Pinpoint the cell where the given text exists, returning its (x, y) midpoint coordinate. 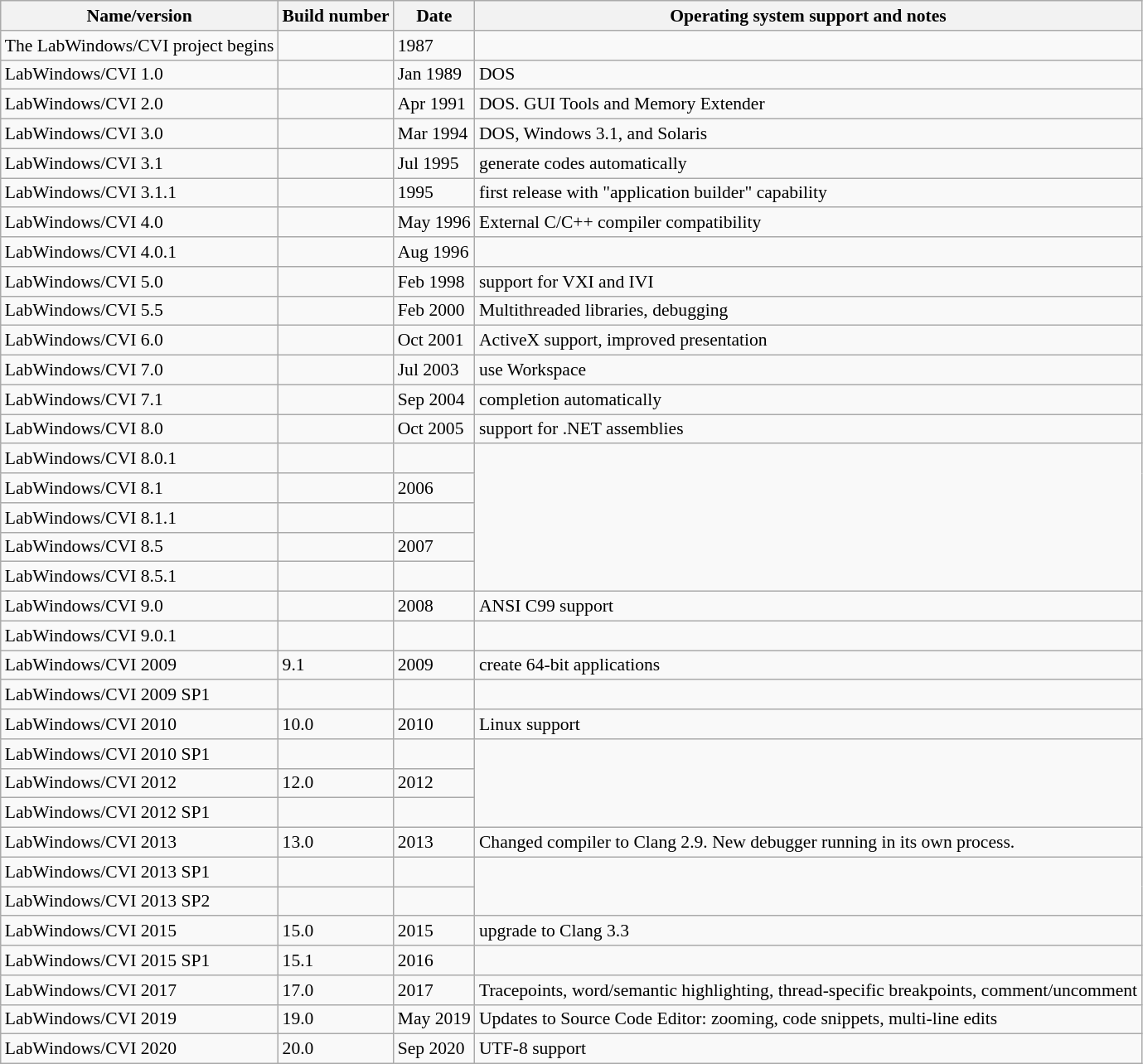
2017 (434, 990)
LabWindows/CVI 2010 SP1 (139, 754)
Operating system support and notes (808, 16)
LabWindows/CVI 7.0 (139, 370)
LabWindows/CVI 3.1.1 (139, 193)
12.0 (337, 783)
Oct 2005 (434, 429)
2006 (434, 488)
upgrade to Clang 3.3 (808, 931)
Jul 2003 (434, 370)
2013 (434, 843)
2007 (434, 547)
LabWindows/CVI 2017 (139, 990)
10.0 (337, 724)
Date (434, 16)
Feb 2000 (434, 311)
LabWindows/CVI 8.1.1 (139, 518)
LabWindows/CVI 8.0 (139, 429)
create 64-bit applications (808, 665)
LabWindows/CVI 2009 SP1 (139, 695)
2010 (434, 724)
2009 (434, 665)
LabWindows/CVI 2019 (139, 1019)
Sep 2004 (434, 399)
2015 (434, 931)
LabWindows/CVI 1.0 (139, 75)
15.0 (337, 931)
UTF-8 support (808, 1049)
15.1 (337, 960)
ActiveX support, improved presentation (808, 341)
first release with "application builder" capability (808, 193)
LabWindows/CVI 2012 SP1 (139, 813)
Feb 1998 (434, 282)
Linux support (808, 724)
LabWindows/CVI 9.0.1 (139, 636)
LabWindows/CVI 2013 SP2 (139, 902)
9.1 (337, 665)
The LabWindows/CVI project begins (139, 46)
Build number (337, 16)
ANSI C99 support (808, 607)
Aug 1996 (434, 252)
1987 (434, 46)
2012 (434, 783)
LabWindows/CVI 2010 (139, 724)
19.0 (337, 1019)
completion automatically (808, 399)
LabWindows/CVI 2015 SP1 (139, 960)
2016 (434, 960)
LabWindows/CVI 4.0 (139, 223)
Multithreaded libraries, debugging (808, 311)
DOS. GUI Tools and Memory Extender (808, 104)
LabWindows/CVI 8.5 (139, 547)
LabWindows/CVI 9.0 (139, 607)
May 2019 (434, 1019)
LabWindows/CVI 2013 SP1 (139, 872)
LabWindows/CVI 7.1 (139, 399)
LabWindows/CVI 2020 (139, 1049)
Oct 2001 (434, 341)
DOS, Windows 3.1, and Solaris (808, 134)
Mar 1994 (434, 134)
support for VXI and IVI (808, 282)
1995 (434, 193)
LabWindows/CVI 6.0 (139, 341)
Jan 1989 (434, 75)
Tracepoints, word/semantic highlighting, thread-specific breakpoints, comment/uncomment (808, 990)
LabWindows/CVI 4.0.1 (139, 252)
LabWindows/CVI 3.0 (139, 134)
LabWindows/CVI 5.0 (139, 282)
use Workspace (808, 370)
LabWindows/CVI 2.0 (139, 104)
LabWindows/CVI 8.0.1 (139, 459)
LabWindows/CVI 5.5 (139, 311)
LabWindows/CVI 2015 (139, 931)
May 1996 (434, 223)
Updates to Source Code Editor: zooming, code snippets, multi-line edits (808, 1019)
LabWindows/CVI 2009 (139, 665)
13.0 (337, 843)
LabWindows/CVI 3.1 (139, 163)
generate codes automatically (808, 163)
support for .NET assemblies (808, 429)
Sep 2020 (434, 1049)
DOS (808, 75)
Changed compiler to Clang 2.9. New debugger running in its own process. (808, 843)
LabWindows/CVI 2013 (139, 843)
LabWindows/CVI 8.1 (139, 488)
Name/version (139, 16)
17.0 (337, 990)
LabWindows/CVI 2012 (139, 783)
LabWindows/CVI 8.5.1 (139, 577)
20.0 (337, 1049)
External C/C++ compiler compatibility (808, 223)
2008 (434, 607)
Apr 1991 (434, 104)
Jul 1995 (434, 163)
